Return (x, y) of the center of cell containing provided text 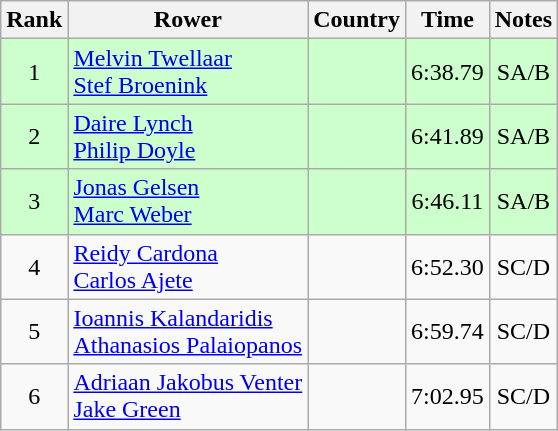
6:41.89 (447, 136)
4 (34, 266)
6:38.79 (447, 72)
6:52.30 (447, 266)
Adriaan Jakobus VenterJake Green (188, 396)
6 (34, 396)
Time (447, 20)
Notes (523, 20)
1 (34, 72)
3 (34, 202)
Ioannis KalandaridisAthanasios Palaiopanos (188, 332)
5 (34, 332)
6:59.74 (447, 332)
Rower (188, 20)
2 (34, 136)
Reidy CardonaCarlos Ajete (188, 266)
6:46.11 (447, 202)
7:02.95 (447, 396)
Daire LynchPhilip Doyle (188, 136)
Melvin TwellaarStef Broenink (188, 72)
Country (357, 20)
Jonas GelsenMarc Weber (188, 202)
Rank (34, 20)
